Pinpoint the cell where the given text exists, returning its [x, y] midpoint coordinate. 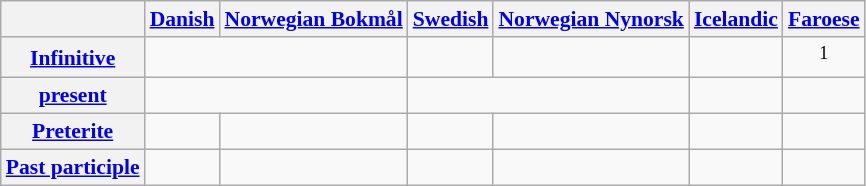
Faroese [824, 19]
Norwegian Bokmål [314, 19]
Danish [182, 19]
Past participle [73, 167]
Icelandic [736, 19]
Norwegian Nynorsk [590, 19]
1 [824, 58]
present [73, 96]
Swedish [451, 19]
Infinitive [73, 58]
Preterite [73, 132]
